For the text-containing cell, return its midpoint in (x, y) coordinate format. 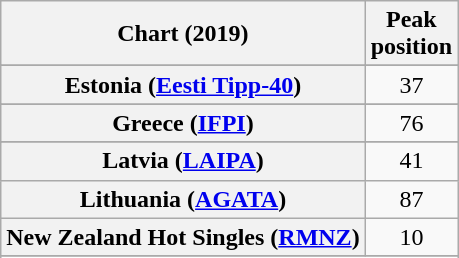
New Zealand Hot Singles (RMNZ) (183, 237)
87 (411, 199)
Latvia (LAIPA) (183, 161)
Greece (IFPI) (183, 123)
Lithuania (AGATA) (183, 199)
Estonia (Eesti Tipp-40) (183, 85)
41 (411, 161)
37 (411, 85)
76 (411, 123)
10 (411, 237)
Chart (2019) (183, 34)
Peakposition (411, 34)
